Identify which cell holds the provided text, then report its [X, Y] central coordinate. 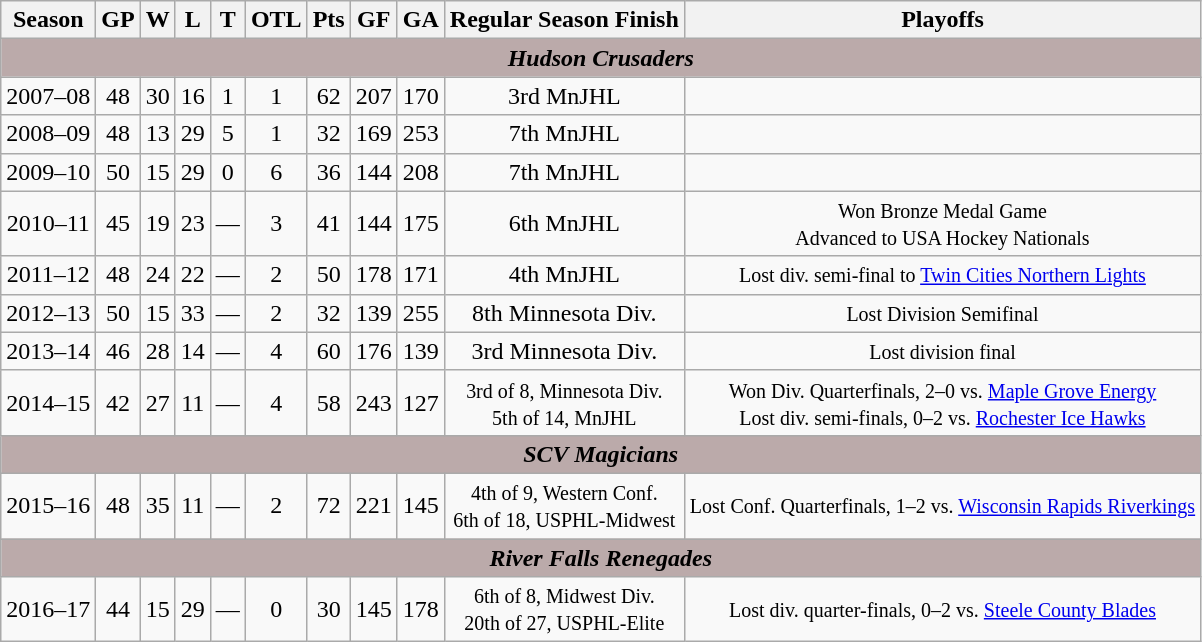
22 [192, 275]
243 [374, 402]
GF [374, 20]
3rd MnJHL [564, 96]
33 [192, 313]
127 [420, 402]
19 [158, 224]
Won Div. Quarterfinals, 2–0 vs. Maple Grove EnergyLost div. semi-finals, 0–2 vs. Rochester Ice Hawks [942, 402]
River Falls Renegades [601, 557]
44 [118, 610]
27 [158, 402]
Lost Division Semifinal [942, 313]
Pts [328, 20]
GA [420, 20]
14 [192, 351]
28 [158, 351]
Playoffs [942, 20]
13 [158, 134]
Lost div. semi-final to Twin Cities Northern Lights [942, 275]
W [158, 20]
60 [328, 351]
2014–15 [48, 402]
45 [118, 224]
41 [328, 224]
4th MnJHL [564, 275]
3rd Minnesota Div. [564, 351]
2011–12 [48, 275]
SCV Magicians [601, 454]
2008–09 [48, 134]
4th of 9, Western Conf.6th of 18, USPHL-Midwest [564, 506]
175 [420, 224]
36 [328, 172]
35 [158, 506]
23 [192, 224]
2015–16 [48, 506]
Hudson Crusaders [601, 58]
6 [276, 172]
5 [228, 134]
72 [328, 506]
62 [328, 96]
255 [420, 313]
46 [118, 351]
42 [118, 402]
Lost Conf. Quarterfinals, 1–2 vs. Wisconsin Rapids Riverkings [942, 506]
253 [420, 134]
2012–13 [48, 313]
OTL [276, 20]
208 [420, 172]
176 [374, 351]
6th of 8, Midwest Div.20th of 27, USPHL-Elite [564, 610]
2010–11 [48, 224]
Regular Season Finish [564, 20]
24 [158, 275]
2016–17 [48, 610]
Season [48, 20]
2013–14 [48, 351]
3rd of 8, Minnesota Div.5th of 14, MnJHL [564, 402]
16 [192, 96]
170 [420, 96]
Lost div. quarter-finals, 0–2 vs. Steele County Blades [942, 610]
2009–10 [48, 172]
6th MnJHL [564, 224]
GP [118, 20]
L [192, 20]
Lost division final [942, 351]
2007–08 [48, 96]
169 [374, 134]
58 [328, 402]
171 [420, 275]
3 [276, 224]
207 [374, 96]
221 [374, 506]
T [228, 20]
Won Bronze Medal GameAdvanced to USA Hockey Nationals [942, 224]
8th Minnesota Div. [564, 313]
